Return [x, y] of the center of cell containing provided text 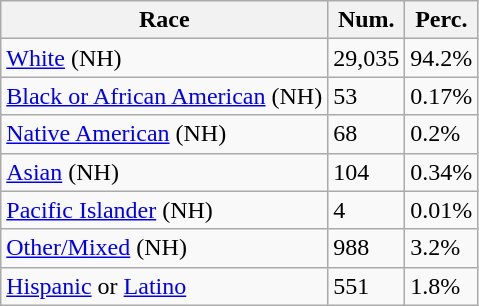
Asian (NH) [164, 172]
Perc. [442, 20]
94.2% [442, 58]
0.01% [442, 210]
Other/Mixed (NH) [164, 248]
53 [366, 96]
0.17% [442, 96]
68 [366, 134]
1.8% [442, 286]
551 [366, 286]
29,035 [366, 58]
4 [366, 210]
Native American (NH) [164, 134]
104 [366, 172]
0.34% [442, 172]
0.2% [442, 134]
Num. [366, 20]
Pacific Islander (NH) [164, 210]
Hispanic or Latino [164, 286]
Black or African American (NH) [164, 96]
988 [366, 248]
3.2% [442, 248]
Race [164, 20]
White (NH) [164, 58]
